Pinpoint the cell where the given text exists, returning its [X, Y] midpoint coordinate. 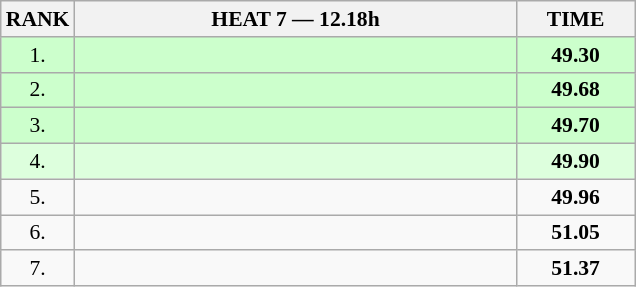
49.30 [576, 55]
RANK [38, 19]
HEAT 7 — 12.18h [295, 19]
49.70 [576, 126]
2. [38, 90]
6. [38, 233]
49.68 [576, 90]
TIME [576, 19]
5. [38, 197]
7. [38, 269]
51.37 [576, 269]
1. [38, 55]
49.96 [576, 197]
49.90 [576, 162]
3. [38, 126]
4. [38, 162]
51.05 [576, 233]
